Locate the cell with the specified text and output its (x, y) center coordinate. 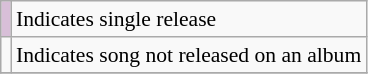
Indicates song not released on an album (188, 55)
Indicates single release (188, 19)
